Find where the given text appears and provide that cell's center as [x, y] coordinate. 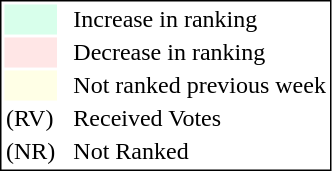
(RV) [30, 119]
Not Ranked [200, 151]
Received Votes [200, 119]
Not ranked previous week [200, 85]
Decrease in ranking [200, 53]
(NR) [30, 151]
Increase in ranking [200, 19]
